Identify which cell holds the provided text, then report its [x, y] central coordinate. 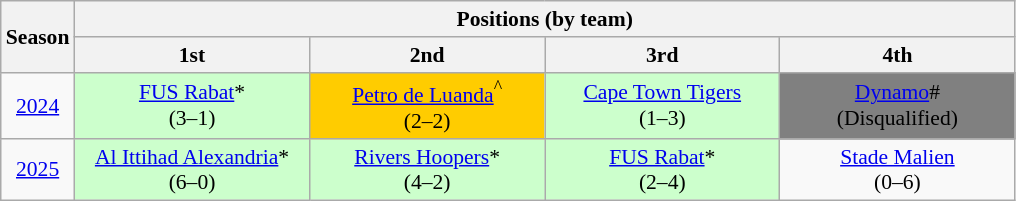
Dynamo#(Disqualified) [898, 106]
Petro de Luanda^(2–2) [428, 106]
Season [38, 36]
Positions (by team) [544, 19]
2nd [428, 55]
3rd [662, 55]
FUS Rabat*(2–4) [662, 170]
4th [898, 55]
Stade Malien(0–6) [898, 170]
1st [192, 55]
Cape Town Tigers(1–3) [662, 106]
Rivers Hoopers*(4–2) [428, 170]
2025 [38, 170]
2024 [38, 106]
FUS Rabat*(3–1) [192, 106]
Al Ittihad Alexandria*(6–0) [192, 170]
